Scan for the cell matching the given text and deliver its (X, Y) coordinate at center. 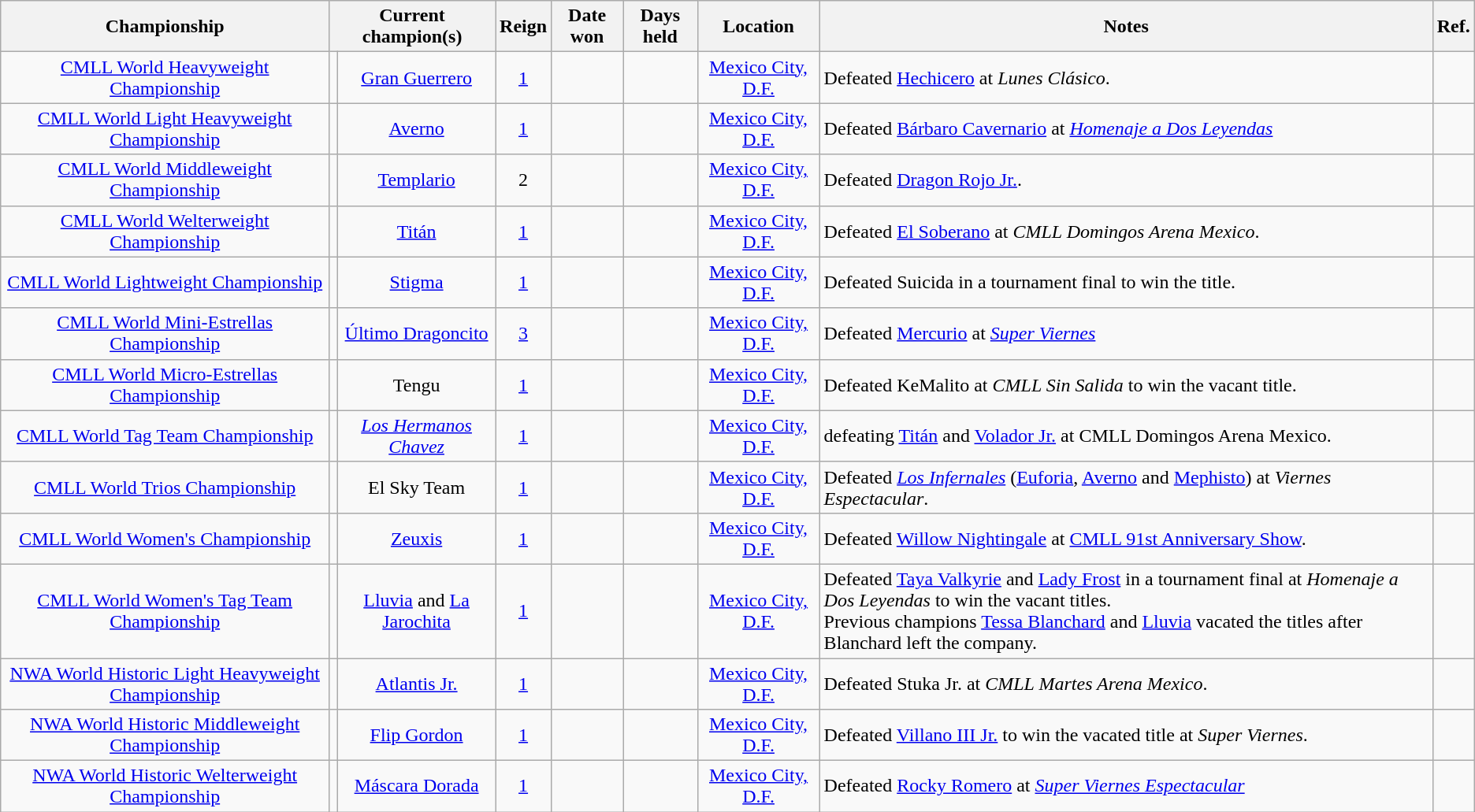
NWA World Historic Welterweight Championship (165, 786)
Titán (417, 232)
Defeated Stuka Jr. at CMLL Martes Arena Mexico. (1126, 684)
3 (523, 334)
Averno (417, 129)
Location (758, 27)
CMLL World Lightweight Championship (165, 282)
Defeated Villano III Jr. to win the vacated title at Super Viernes. (1126, 736)
Championship (165, 27)
Defeated El Soberano at CMLL Domingos Arena Mexico. (1126, 232)
CMLL World Micro-Estrellas Championship (165, 384)
CMLL World Middleweight Championship (165, 180)
Defeated Rocky Romero at Super Viernes Espectacular (1126, 786)
Último Dragoncito (417, 334)
Gran Guerrero (417, 77)
El Sky Team (417, 487)
Reign (523, 27)
NWA World Historic Middleweight Championship (165, 736)
2 (523, 180)
Notes (1126, 27)
Date won (588, 27)
Defeated Willow Nightingale at CMLL 91st Anniversary Show. (1126, 539)
CMLL World Heavyweight Championship (165, 77)
Defeated Dragon Rojo Jr.. (1126, 180)
Atlantis Jr. (417, 684)
Defeated Hechicero at Lunes Clásico. (1126, 77)
Defeated Mercurio at Super Viernes (1126, 334)
CMLL World Tag Team Championship (165, 436)
CMLL World Women's Championship (165, 539)
Flip Gordon (417, 736)
Defeated Bárbaro Cavernario at Homenaje a Dos Leyendas (1126, 129)
Templario (417, 180)
Defeated Suicida in a tournament final to win the title. (1126, 282)
CMLL World Light Heavyweight Championship (165, 129)
Current champion(s) (413, 27)
Stigma (417, 282)
Defeated Los Infernales (Euforia, Averno and Mephisto) at Viernes Espectacular. (1126, 487)
Zeuxis (417, 539)
Defeated KeMalito at CMLL Sin Salida to win the vacant title. (1126, 384)
Ref. (1453, 27)
Máscara Dorada (417, 786)
defeating Titán and Volador Jr. at CMLL Domingos Arena Mexico. (1126, 436)
Lluvia and La Jarochita (417, 611)
Tengu (417, 384)
CMLL World Welterweight Championship (165, 232)
CMLL World Trios Championship (165, 487)
NWA World Historic Light Heavyweight Championship (165, 684)
Days held (660, 27)
CMLL World Women's Tag Team Championship (165, 611)
CMLL World Mini-Estrellas Championship (165, 334)
Los Hermanos Chavez (417, 436)
